Return the [x, y] coordinate for the center point of the cell that contains the specified text.  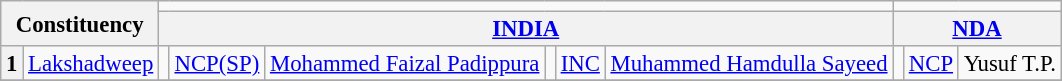
Lakshadweep [91, 64]
INC [580, 64]
Constituency [80, 24]
1 [12, 64]
NCP(SP) [216, 64]
NCP [930, 64]
INDIA [526, 30]
Muhammed Hamdulla Sayeed [749, 64]
Yusuf T.P. [1010, 64]
NDA [977, 30]
Mohammed Faizal Padippura [405, 64]
